Capture the cell that displays the provided text and extract its (x, y) central coordinate. 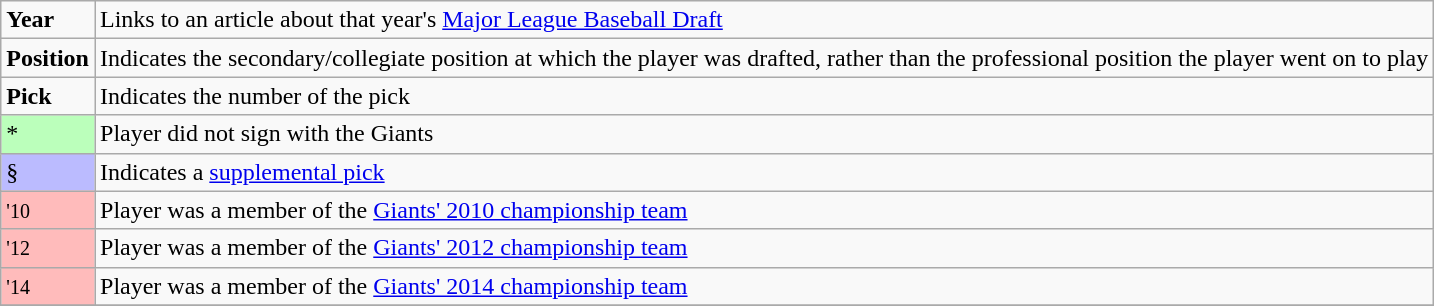
'14 (48, 286)
Indicates a supplemental pick (764, 172)
Indicates the number of the pick (764, 96)
Player was a member of the Giants' 2014 championship team (764, 286)
Player was a member of the Giants' 2010 championship team (764, 210)
§ (48, 172)
Indicates the secondary/collegiate position at which the player was drafted, rather than the professional position the player went on to play (764, 58)
Position (48, 58)
'12 (48, 248)
Links to an article about that year's Major League Baseball Draft (764, 20)
Player did not sign with the Giants (764, 134)
'10 (48, 210)
* (48, 134)
Pick (48, 96)
Player was a member of the Giants' 2012 championship team (764, 248)
Year (48, 20)
